Return the (x, y) coordinate for the center point of the cell that contains the specified text.  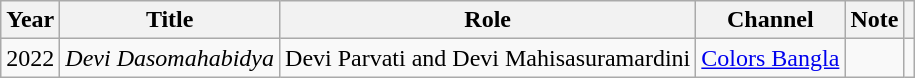
Year (30, 20)
2022 (30, 58)
Title (170, 20)
Channel (770, 20)
Colors Bangla (770, 58)
Role (488, 20)
Devi Dasomahabidya (170, 58)
Devi Parvati and Devi Mahisasuramardini (488, 58)
Note (874, 20)
